Extract the [x, y] coordinate from the center of the cell holding the provided text.  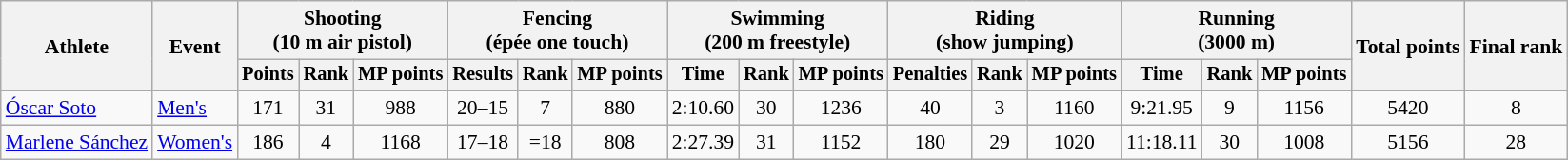
Óscar Soto [76, 109]
17–18 [483, 143]
1236 [842, 109]
9 [1230, 109]
11:18.11 [1161, 143]
Points [268, 75]
808 [619, 143]
=18 [546, 143]
988 [400, 109]
40 [930, 109]
Results [483, 75]
5156 [1407, 143]
1160 [1074, 109]
Event [194, 46]
Marlene Sánchez [76, 143]
171 [268, 109]
Running(3000 m) [1236, 30]
Men's [194, 109]
20–15 [483, 109]
29 [1000, 143]
Women's [194, 143]
Swimming(200 m freestyle) [778, 30]
2:27.39 [703, 143]
7 [546, 109]
Fencing(épée one touch) [557, 30]
2:10.60 [703, 109]
1020 [1074, 143]
Riding(show jumping) [1005, 30]
3 [1000, 109]
4 [327, 143]
9:21.95 [1161, 109]
Shooting(10 m air pistol) [343, 30]
1168 [400, 143]
880 [619, 109]
Final rank [1516, 46]
5420 [1407, 109]
1156 [1304, 109]
1008 [1304, 143]
28 [1516, 143]
186 [268, 143]
1152 [842, 143]
180 [930, 143]
8 [1516, 109]
Total points [1407, 46]
Athlete [76, 46]
Penalties [930, 75]
